From the cell containing the given text, extract its center point as (x, y) coordinate. 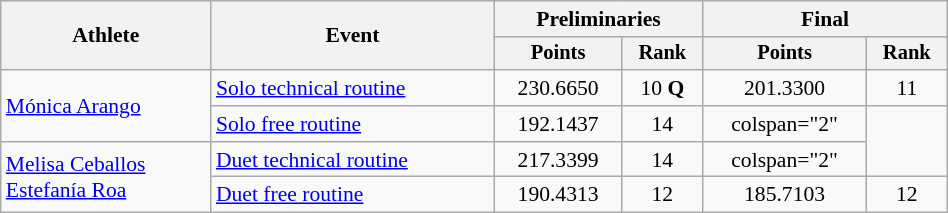
230.6650 (558, 88)
185.7103 (785, 195)
Solo free routine (352, 124)
Event (352, 36)
Preliminaries (598, 19)
Athlete (106, 36)
10 Q (662, 88)
Mónica Arango (106, 106)
201.3300 (785, 88)
190.4313 (558, 195)
Final (826, 19)
Duet technical routine (352, 160)
Duet free routine (352, 195)
217.3399 (558, 160)
192.1437 (558, 124)
Melisa CeballosEstefanía Roa (106, 178)
11 (906, 88)
Solo technical routine (352, 88)
